Search for the cell housing the specified text and yield its [x, y] center coordinate. 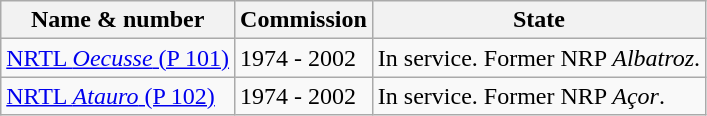
Name & number [118, 20]
NRTL Atauro (P 102) [118, 96]
NRTL Oecusse (P 101) [118, 58]
Commission [304, 20]
State [538, 20]
In service. Former NRP Açor. [538, 96]
In service. Former NRP Albatroz. [538, 58]
